Identify which cell holds the provided text, then report its [X, Y] central coordinate. 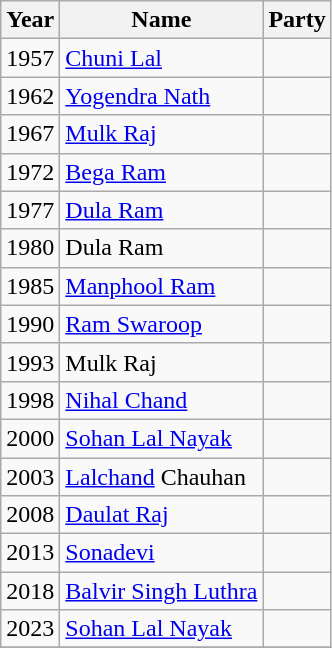
Ram Swaroop [162, 324]
2023 [30, 629]
2018 [30, 591]
1977 [30, 210]
1993 [30, 362]
Party [297, 20]
1990 [30, 324]
1985 [30, 286]
1957 [30, 58]
Chuni Lal [162, 58]
Manphool Ram [162, 286]
1972 [30, 172]
2008 [30, 515]
Daulat Raj [162, 515]
1962 [30, 96]
Bega Ram [162, 172]
1980 [30, 248]
Lalchand Chauhan [162, 477]
2003 [30, 477]
1998 [30, 400]
2000 [30, 438]
Balvir Singh Luthra [162, 591]
Year [30, 20]
2013 [30, 553]
Yogendra Nath [162, 96]
Nihal Chand [162, 400]
Name [162, 20]
1967 [30, 134]
Sonadevi [162, 553]
